Extract the (X, Y) coordinate from the center of the cell holding the provided text.  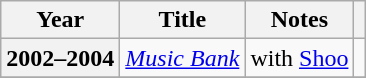
Notes (300, 20)
Music Bank (182, 58)
with Shoo (300, 58)
Year (60, 20)
Title (182, 20)
2002–2004 (60, 58)
